Output the (x, y) coordinate of the center of the cell containing the given text.  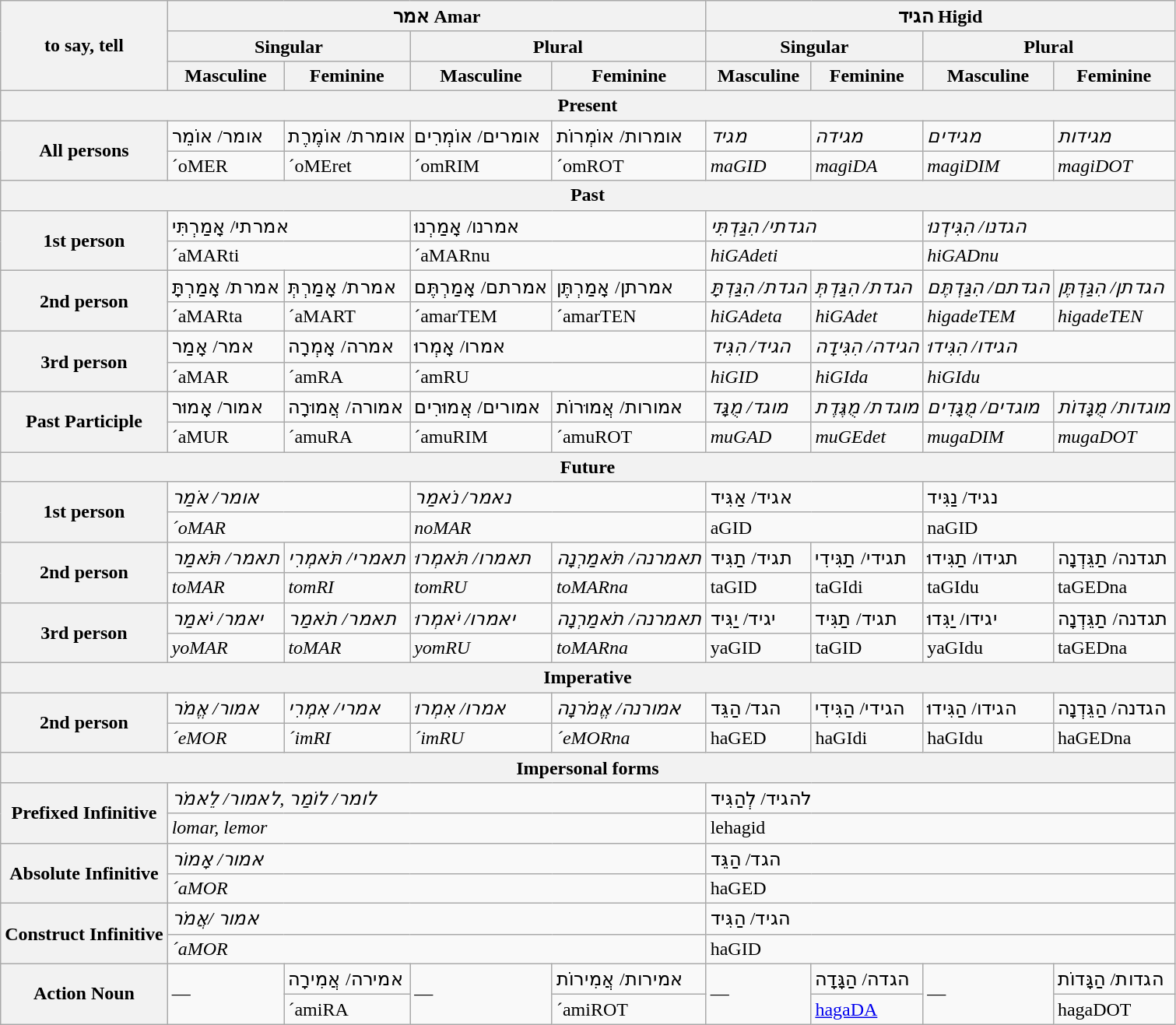
מגידים (988, 135)
´oMEret (347, 166)
yaGIdu (988, 648)
הגיד Higid (940, 16)
´aMARta (226, 316)
´oMAR (288, 527)
הגיד/ הַגִּיד (940, 919)
yaGID (758, 648)
יאמר/ יֹאמַר (226, 618)
הגידו/ הִגִּידוּ (1049, 346)
´amarTEM (481, 316)
´eMOR (226, 738)
אמרת/ אָמַרְתְּ (347, 286)
´amiRA (347, 1009)
הגדת/ הִגַּדְתָּ (758, 286)
higadeTEN (1114, 316)
אומרת/ אוֹמֶרֶת (347, 135)
noMAR (558, 527)
אומרים/ אוֹמְרִים (481, 135)
הגדת/ הִגַּדְתְּ (867, 286)
אמר Amar (437, 16)
haGEDna (1114, 738)
All persons (84, 150)
אמרו/ אִמְרוּ (481, 708)
הגיד/ הִגִּיד (758, 346)
´aMARti (288, 256)
תאמרנה/ תֹאמַרְנָה (629, 618)
אמורות/ אֲמוּרוֹת (629, 407)
אמור/ אָמוֹר (437, 858)
´oMER (226, 166)
אומרות/ אוֹמְרוֹת (629, 135)
yomRU (481, 648)
הגדנה/ הַגֵּדְנָה (1114, 708)
hiGAdet (867, 316)
אמירה/ אֲמִירָה (347, 979)
אמרתן/ אָמַרְתֶּן (629, 286)
אמרת/ אָמַרְתָּ (226, 286)
יאמרו/ יֹאמְרוּ (481, 618)
אמרי/ אִמְרִי (347, 708)
הגדתי/ הִגַּדְתִּי (814, 226)
tomRI (347, 588)
אמור/ אָמוּר (226, 407)
מגידה (867, 135)
´amiROT (629, 1009)
הגידו/ הַגִּידוּ (988, 708)
אמירות/ אֲמִירוֹת (629, 979)
´omROT (629, 166)
´eMORna (629, 738)
Prefixed Infinitive (84, 813)
תגידי/ תַגִּידִי (867, 557)
אמרנו/ אָמַרְנוּ (558, 226)
mugaDIM (988, 437)
´aMARnu (558, 256)
´imRI (347, 738)
higadeTEM (988, 316)
´aMAR (226, 377)
Past (588, 195)
נאמר/ נֹאמַר (558, 497)
naGID (1049, 527)
magiDIM (988, 166)
תאמר/ תֹּאמַר (226, 557)
Imperative (588, 678)
תאמרי/ תֹּאמְרִי (347, 557)
lehagid (940, 828)
haGIdi (867, 738)
muGAD (758, 437)
מוגדות/ מֻגָּדוֹת (1114, 407)
אמורה/ אֲמוּרָה (347, 407)
מגיד (758, 135)
´amRA (347, 377)
hagaDOT (1114, 1009)
הגדה/ הַגָּדָה (867, 979)
אמור/ אֱמֹר (226, 708)
maGID (758, 166)
magiDA (867, 166)
Future (588, 467)
הגדנו/ הִגִּידְנוּ (1049, 226)
´amarTEN (629, 316)
אומר/ אוֹמֵר (226, 135)
hiGAdeti (814, 256)
אומר/ אֹמַר (288, 497)
´amuRIM (481, 437)
מגידות (1114, 135)
הגדות/ הַגָּדוֹת (1114, 979)
תאמר/ תֹאמַר (347, 618)
´omRIM (481, 166)
hiGIdu (1049, 377)
הגידה/ הִגִּידָה (867, 346)
magiDOT (1114, 166)
תאמרו/ תֹּאמְרוּ (481, 557)
הגדתן/ הִגַּדְתֶּן (1114, 286)
yoMAR (226, 648)
Impersonal forms (588, 767)
Past Participle (84, 422)
´aMART (347, 316)
אמרה/ אָמְרָה (347, 346)
muGEdet (867, 437)
Absolute Infinitive (84, 873)
נגיד/ נַגִּיד (1049, 497)
אגיד/ אַגִּיד (814, 497)
מוגד/ מֻגָּד (758, 407)
תאמרנה/ תֹּאמַרְנָה (629, 557)
יגידו/ יַגִּדוּ (988, 618)
´amRU (558, 377)
הגידי/ הַגִּידִי (867, 708)
מוגדת/ מֻגֶּדֶת (867, 407)
אמרו/ אָמְרוּ (558, 346)
lomar, lemor (437, 828)
להגיד/ לְהַגִּיד (940, 798)
´imRU (481, 738)
´aMUR (226, 437)
הגדתם/ הִגַּדְתֶּם (988, 286)
יגיד/ יַגִּיד (758, 618)
hiGAdeta (758, 316)
Present (588, 105)
לומר/ לוֹמַר ,לאמור/ לֵאמֹר (437, 798)
אמור /אֲמֹר (437, 919)
mugaDOT (1114, 437)
Action Noun (84, 994)
´amuRA (347, 437)
taGIdu (988, 588)
אמורנה/ אֱמֹרנָה (629, 708)
Construct Infinitive (84, 934)
haGIdu (988, 738)
hiGADnu (1049, 256)
´amuROT (629, 437)
מוגדים/ מֻגָּדִים (988, 407)
אמרתי/ אָמַרְתִּי (288, 226)
haGID (940, 949)
אמר/ אָמַר (226, 346)
aGID (814, 527)
taGIdi (867, 588)
to say, tell (84, 46)
hiGID (758, 377)
תגידו/ תַגִּידוּ (988, 557)
hagaDA (867, 1009)
tomRU (481, 588)
hiGIda (867, 377)
אמורים/ אֲמוּרִים (481, 407)
אמרתם/ אָמַרְתֶּם (481, 286)
